Extract the (X, Y) coordinate from the center of the cell holding the provided text.  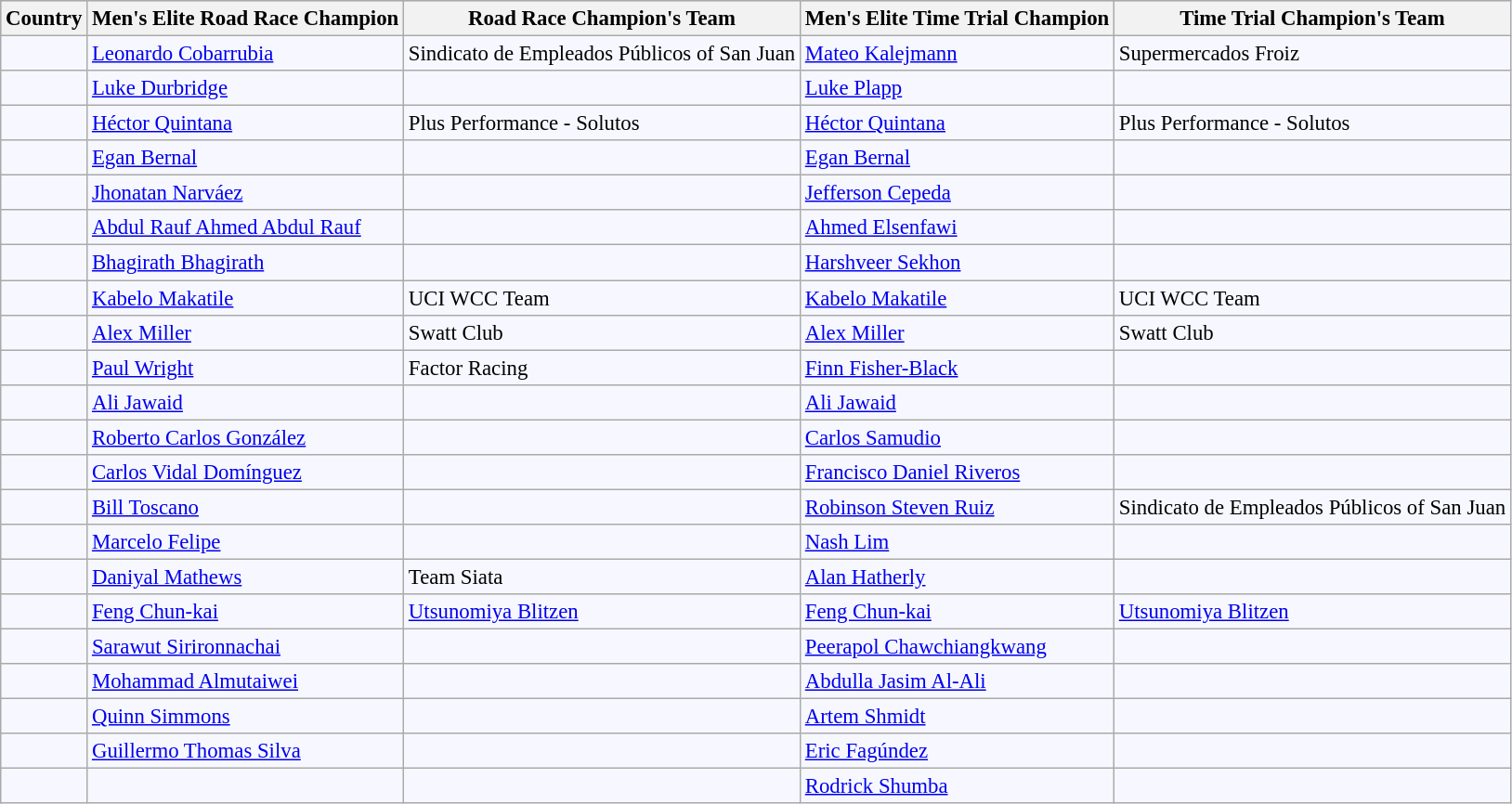
Jefferson Cepeda (957, 193)
Leonardo Cobarrubia (245, 54)
Men's Elite Time Trial Champion (957, 19)
Bill Toscano (245, 507)
Alan Hatherly (957, 577)
Men's Elite Road Race Champion (245, 19)
Team Siata (602, 577)
Nash Lim (957, 542)
Artem Shmidt (957, 717)
Daniyal Mathews (245, 577)
Quinn Simmons (245, 717)
Ahmed Elsenfawi (957, 227)
Factor Racing (602, 368)
Francisco Daniel Riveros (957, 473)
Luke Plapp (957, 88)
Luke Durbridge (245, 88)
Abdul Rauf Ahmed Abdul Rauf (245, 227)
Sarawut Sirironnachai (245, 647)
Eric Fagúndez (957, 751)
Mateo Kalejmann (957, 54)
Jhonatan Narváez (245, 193)
Guillermo Thomas Silva (245, 751)
Bhagirath Bhagirath (245, 263)
Marcelo Felipe (245, 542)
Carlos Vidal Domínguez (245, 473)
Rodrick Shumba (957, 786)
Supermercados Froiz (1313, 54)
Paul Wright (245, 368)
Time Trial Champion's Team (1313, 19)
Carlos Samudio (957, 437)
Country (45, 19)
Finn Fisher-Black (957, 368)
Mohammad Almutaiwei (245, 681)
Robinson Steven Ruiz (957, 507)
Abdulla Jasim Al-Ali (957, 681)
Roberto Carlos González (245, 437)
Peerapol Chawchiangkwang (957, 647)
Road Race Champion's Team (602, 19)
Harshveer Sekhon (957, 263)
